Pinpoint the cell where the given text exists, returning its (x, y) midpoint coordinate. 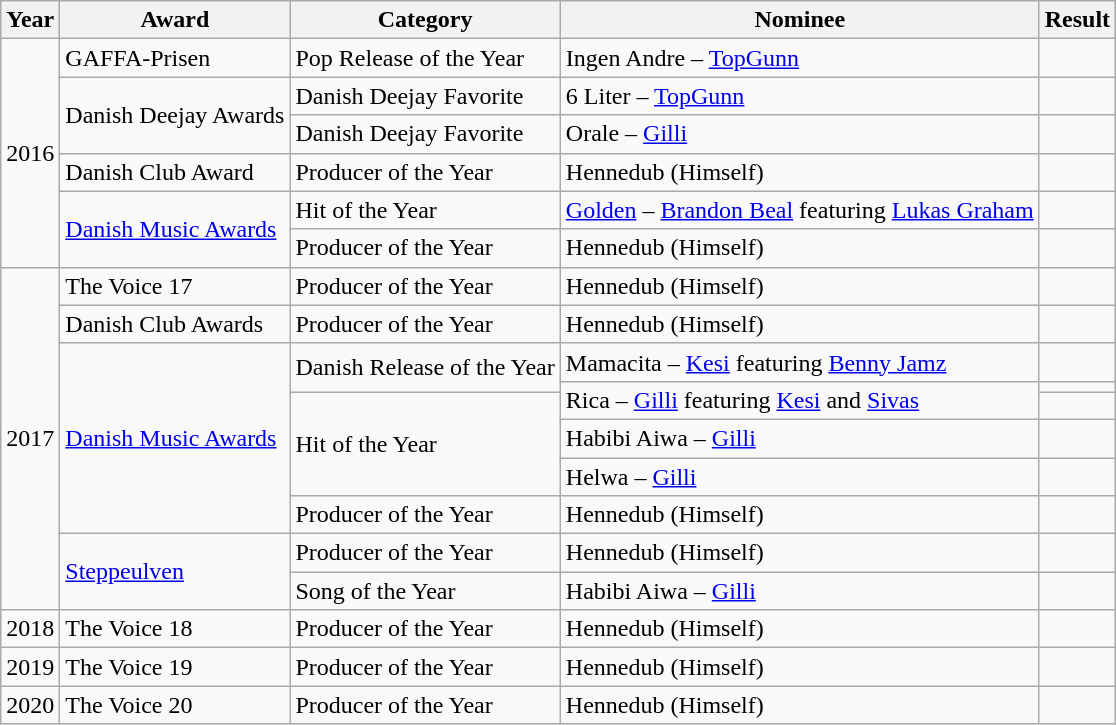
Category (425, 20)
Nominee (800, 20)
The Voice 18 (175, 629)
Danish Club Award (175, 172)
Year (30, 20)
Award (175, 20)
2016 (30, 153)
2017 (30, 438)
Ingen Andre – TopGunn (800, 58)
6 Liter – TopGunn (800, 96)
The Voice 20 (175, 705)
The Voice 17 (175, 286)
Danish Release of the Year (425, 368)
Danish Club Awards (175, 324)
Orale – Gilli (800, 134)
2020 (30, 705)
GAFFA-Prisen (175, 58)
Mamacita – Kesi featuring Benny Jamz (800, 362)
2018 (30, 629)
Steppeulven (175, 572)
Song of the Year (425, 591)
Rica – Gilli featuring Kesi and Sivas (800, 400)
Danish Deejay Awards (175, 115)
Pop Release of the Year (425, 58)
Golden – Brandon Beal featuring Lukas Graham (800, 210)
Helwa – Gilli (800, 477)
Result (1077, 20)
2019 (30, 667)
The Voice 19 (175, 667)
